Determine the [x, y] coordinate at the center of the cell enclosing the given text.  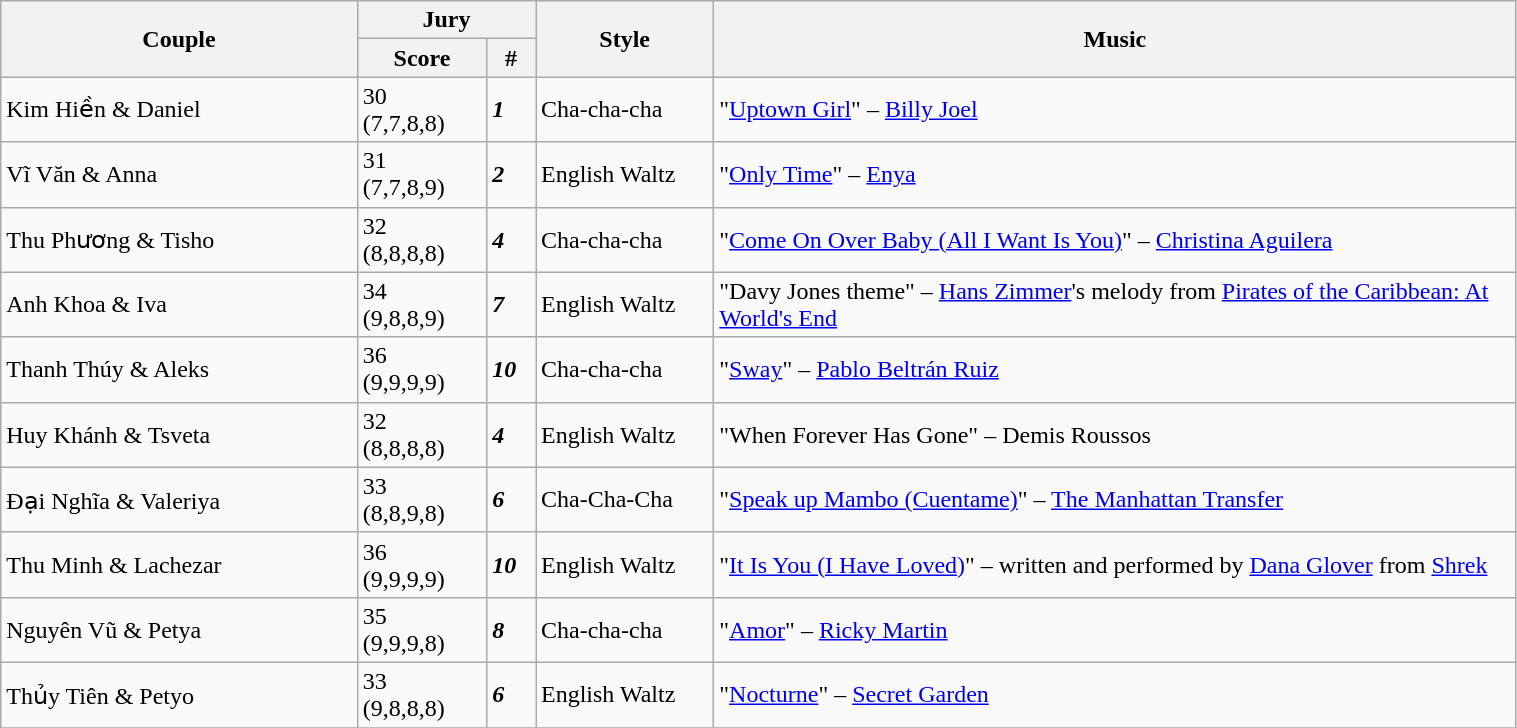
1 [512, 110]
35 (9,9,9,8) [422, 630]
33 (8,8,9,8) [422, 500]
2 [512, 174]
Thủy Tiên & Petyo [180, 694]
Huy Khánh & Tsveta [180, 434]
31 (7,7,8,9) [422, 174]
33 (9,8,8,8) [422, 694]
Thu Minh & Lachezar [180, 564]
"Amor" – Ricky Martin [1115, 630]
Thanh Thúy & Aleks [180, 370]
Đại Nghĩa & Valeriya [180, 500]
Thu Phương & Tisho [180, 240]
"Speak up Mambo (Cuentame)" – The Manhattan Transfer [1115, 500]
"Davy Jones theme" – Hans Zimmer's melody from Pirates of the Caribbean: At World's End [1115, 304]
"Nocturne" – Secret Garden [1115, 694]
Kim Hiền & Daniel [180, 110]
"Sway" – Pablo Beltrán Ruiz [1115, 370]
8 [512, 630]
Style [625, 39]
30 (7,7,8,8) [422, 110]
Music [1115, 39]
"It Is You (I Have Loved)" – written and performed by Dana Glover from Shrek [1115, 564]
Score [422, 58]
34 (9,8,8,9) [422, 304]
Cha-Cha-Cha [625, 500]
Anh Khoa & Iva [180, 304]
# [512, 58]
"Only Time" – Enya [1115, 174]
Vĩ Văn & Anna [180, 174]
"Uptown Girl" – Billy Joel [1115, 110]
Jury [446, 20]
"When Forever Has Gone" – Demis Roussos [1115, 434]
Couple [180, 39]
7 [512, 304]
"Come On Over Baby (All I Want Is You)" – Christina Aguilera [1115, 240]
Nguyên Vũ & Petya [180, 630]
